From the cell containing the given text, extract its center point as [x, y] coordinate. 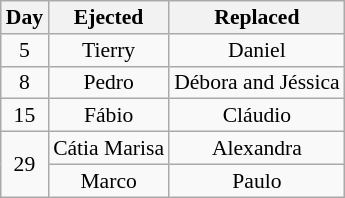
5 [24, 50]
8 [24, 82]
Paulo [257, 180]
15 [24, 116]
Cátia Marisa [108, 148]
Débora and Jéssica [257, 82]
Pedro [108, 82]
Daniel [257, 50]
Day [24, 18]
Tierry [108, 50]
29 [24, 164]
Marco [108, 180]
Fábio [108, 116]
Alexandra [257, 148]
Cláudio [257, 116]
Ejected [108, 18]
Replaced [257, 18]
